Determine the (x, y) coordinate at the center of the cell enclosing the given text.  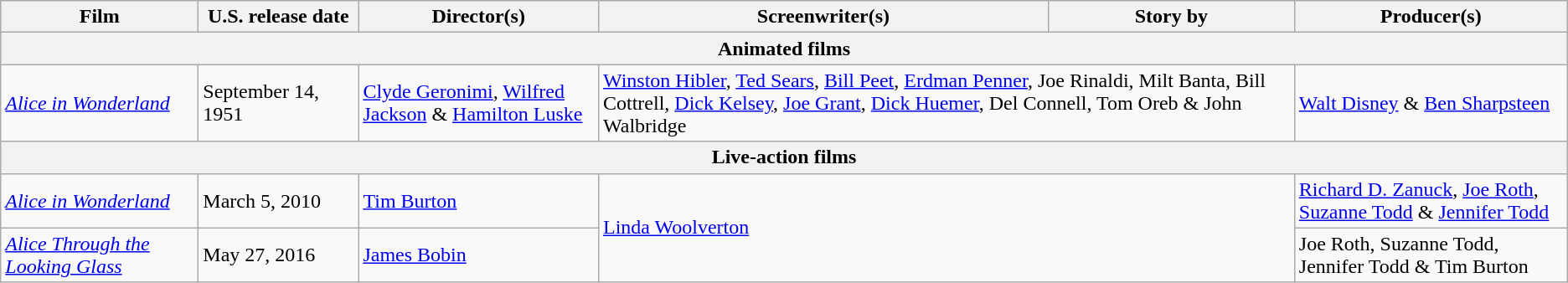
Producer(s) (1431, 17)
James Bobin (479, 255)
Tim Burton (479, 201)
Alice Through the Looking Glass (100, 255)
Richard D. Zanuck, Joe Roth, Suzanne Todd & Jennifer Todd (1431, 201)
Live-action films (784, 157)
Walt Disney & Ben Sharpsteen (1431, 103)
U.S. release date (278, 17)
Film (100, 17)
Animated films (784, 49)
Story by (1171, 17)
Joe Roth, Suzanne Todd, Jennifer Todd & Tim Burton (1431, 255)
September 14, 1951 (278, 103)
March 5, 2010 (278, 201)
May 27, 2016 (278, 255)
Director(s) (479, 17)
Screenwriter(s) (823, 17)
Linda Woolverton (946, 228)
Clyde Geronimi, Wilfred Jackson & Hamilton Luske (479, 103)
